Determine the [X, Y] coordinate at the center of the cell enclosing the given text.  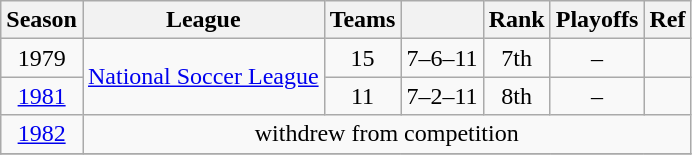
withdrew from competition [386, 134]
15 [362, 58]
Season [42, 20]
National Soccer League [203, 77]
Teams [362, 20]
Ref [668, 20]
7–6–11 [442, 58]
7–2–11 [442, 96]
Playoffs [597, 20]
8th [516, 96]
1982 [42, 134]
11 [362, 96]
7th [516, 58]
League [203, 20]
Rank [516, 20]
1981 [42, 96]
1979 [42, 58]
